Detect which cell encompasses the target text, then output its (X, Y) center coordinate. 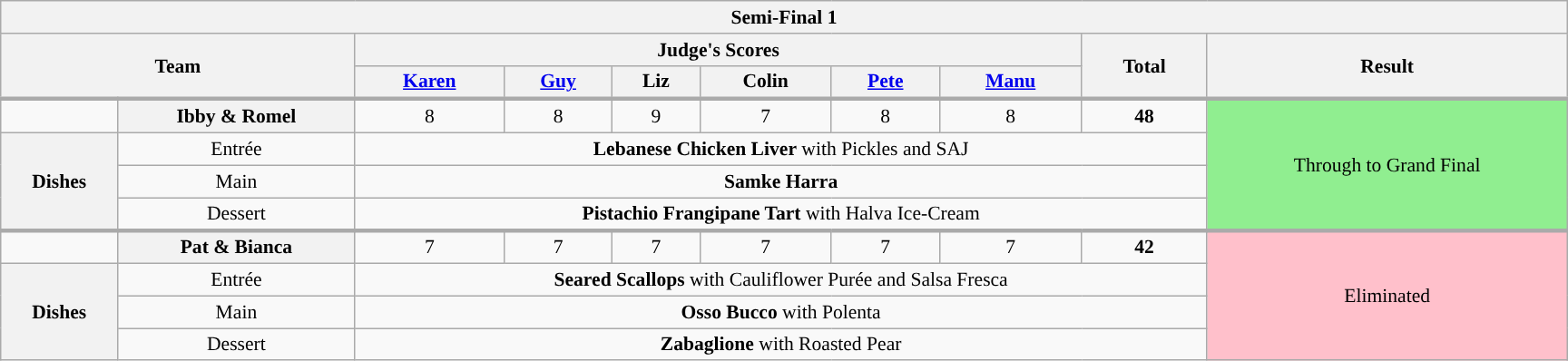
Manu (1011, 82)
Liz (656, 82)
Seared Scallops with Cauliflower Purée and Salsa Fresca (780, 280)
Karen (429, 82)
48 (1144, 116)
Pete (886, 82)
Semi-Final 1 (784, 17)
Through to Grand Final (1387, 166)
Samke Harra (780, 181)
9 (656, 116)
Eliminated (1387, 296)
Ibby & Romel (236, 116)
Pat & Bianca (236, 248)
Team (178, 67)
Judge's Scores (719, 50)
Total (1144, 67)
Lebanese Chicken Liver with Pickles and SAJ (780, 150)
Guy (557, 82)
Colin (766, 82)
Zabaglione with Roasted Pear (780, 345)
Result (1387, 67)
Pistachio Frangipane Tart with Halva Ice-Cream (780, 214)
Osso Bucco with Polenta (780, 312)
42 (1144, 248)
